Pinpoint the cell where the given text exists, returning its [x, y] midpoint coordinate. 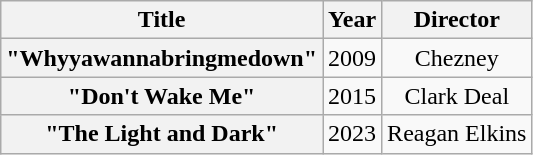
"Don't Wake Me" [162, 96]
Director [457, 20]
Title [162, 20]
"The Light and Dark" [162, 134]
Clark Deal [457, 96]
2023 [352, 134]
2015 [352, 96]
Reagan Elkins [457, 134]
Year [352, 20]
Chezney [457, 58]
2009 [352, 58]
"Whyyawannabringmedown" [162, 58]
